Pinpoint the cell where the given text exists, returning its [x, y] midpoint coordinate. 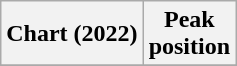
Peakposition [189, 34]
Chart (2022) [72, 34]
